Find where the given text appears and provide that cell's center as [X, Y] coordinate. 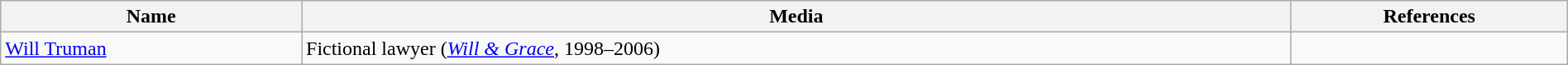
References [1429, 17]
Will Truman [151, 48]
Name [151, 17]
Media [796, 17]
Fictional lawyer (Will & Grace, 1998–2006) [796, 48]
